Find where the given text appears and provide that cell's center as [x, y] coordinate. 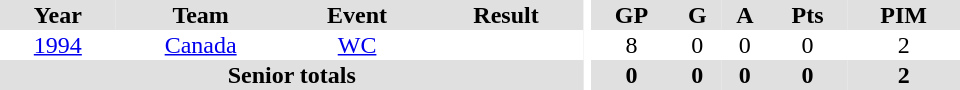
Year [58, 15]
8 [631, 45]
PIM [904, 15]
Pts [808, 15]
A [745, 15]
Team [201, 15]
Event [358, 15]
GP [631, 15]
Canada [201, 45]
1994 [58, 45]
Senior totals [292, 75]
G [698, 15]
WC [358, 45]
Result [506, 15]
